Scan for the cell matching the given text and deliver its [x, y] coordinate at center. 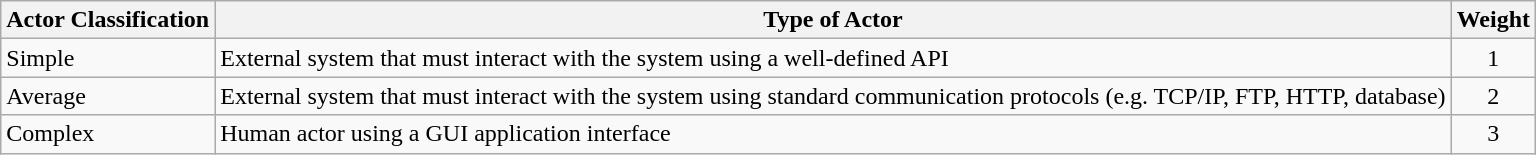
External system that must interact with the system using a well-defined API [833, 58]
Actor Classification [108, 20]
Weight [1493, 20]
External system that must interact with the system using standard communication protocols (e.g. TCP/IP, FTP, HTTP, database) [833, 96]
Type of Actor [833, 20]
Average [108, 96]
Complex [108, 134]
Simple [108, 58]
Human actor using a GUI application interface [833, 134]
1 [1493, 58]
2 [1493, 96]
3 [1493, 134]
